Scan for the cell matching the given text and deliver its [x, y] coordinate at center. 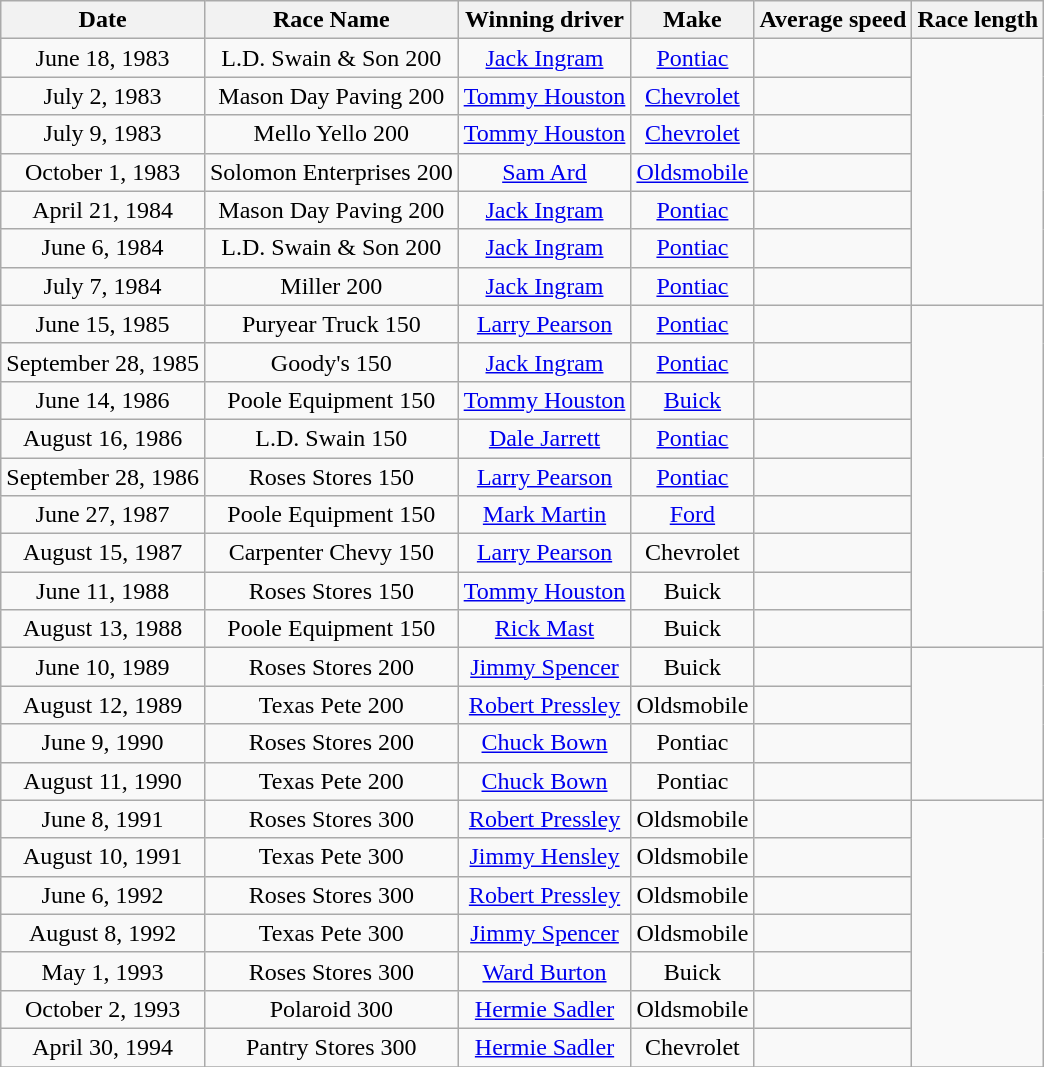
August 13, 1988 [103, 629]
Rick Mast [544, 629]
October 1, 1983 [103, 172]
Puryear Truck 150 [331, 324]
Ford [692, 515]
Ward Burton [544, 971]
September 28, 1986 [103, 477]
Goody's 150 [331, 362]
June 6, 1992 [103, 895]
April 21, 1984 [103, 210]
Carpenter Chevy 150 [331, 553]
June 15, 1985 [103, 324]
August 12, 1989 [103, 705]
L.D. Swain 150 [331, 438]
Sam Ard [544, 172]
June 18, 1983 [103, 58]
Date [103, 20]
September 28, 1985 [103, 362]
August 10, 1991 [103, 857]
Pantry Stores 300 [331, 1047]
Dale Jarrett [544, 438]
Make [692, 20]
June 8, 1991 [103, 819]
June 14, 1986 [103, 400]
May 1, 1993 [103, 971]
June 11, 1988 [103, 591]
Mark Martin [544, 515]
June 6, 1984 [103, 248]
Average speed [833, 20]
July 7, 1984 [103, 286]
Winning driver [544, 20]
Miller 200 [331, 286]
Solomon Enterprises 200 [331, 172]
Race length [978, 20]
June 27, 1987 [103, 515]
Mello Yello 200 [331, 134]
August 15, 1987 [103, 553]
April 30, 1994 [103, 1047]
August 16, 1986 [103, 438]
August 8, 1992 [103, 933]
Race Name [331, 20]
June 9, 1990 [103, 743]
July 9, 1983 [103, 134]
July 2, 1983 [103, 96]
Jimmy Hensley [544, 857]
October 2, 1993 [103, 1009]
June 10, 1989 [103, 667]
August 11, 1990 [103, 781]
Polaroid 300 [331, 1009]
